Identify which cell holds the provided text, then report its [x, y] central coordinate. 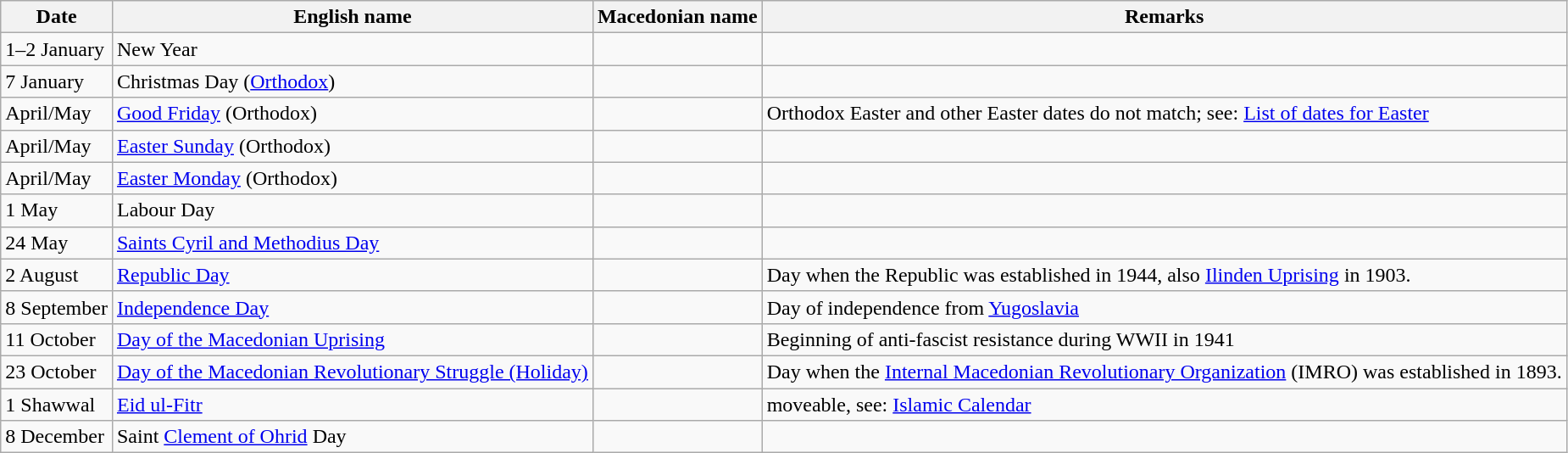
24 May [57, 243]
Easter Sunday (Orthodox) [353, 146]
Macedonian name [677, 17]
1 Shawwal [57, 405]
moveable, see: Islamic Calendar [1165, 405]
Republic Day [353, 275]
Good Friday (Orthodox) [353, 114]
Saints Cyril and Methodius Day [353, 243]
Day of the Macedonian Revolutionary Struggle (Holiday) [353, 372]
Saint Clement of Ohrid Day [353, 437]
Day when the Republic was established in 1944, also Ilinden Uprising in 1903. [1165, 275]
8 September [57, 307]
1–2 January [57, 49]
7 January [57, 81]
New Year [353, 49]
Day of the Macedonian Uprising [353, 339]
Day of independence from Yugoslavia [1165, 307]
Eid ul-Fitr [353, 405]
Beginning of anti-fascist resistance during WWII in 1941 [1165, 339]
English name [353, 17]
Independence Day [353, 307]
23 October [57, 372]
Date [57, 17]
11 October [57, 339]
8 December [57, 437]
Day when the Internal Macedonian Revolutionary Organization (IMRO) was established in 1893. [1165, 372]
2 August [57, 275]
Orthodox Easter and other Easter dates do not match; see: List of dates for Easter [1165, 114]
Remarks [1165, 17]
Labour Day [353, 210]
1 May [57, 210]
Christmas Day (Orthodox) [353, 81]
Easter Monday (Orthodox) [353, 178]
